Return (x, y) of the center of cell containing provided text 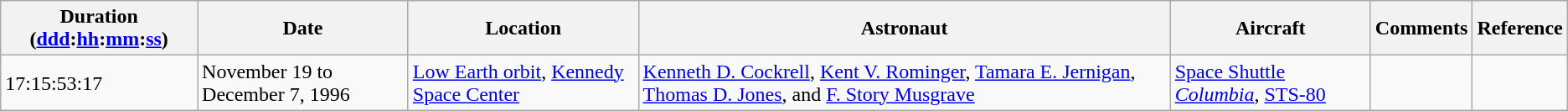
Comments (1421, 29)
Aircraft (1270, 29)
Reference (1519, 29)
Location (523, 29)
Space Shuttle Columbia, STS-80 (1270, 82)
Low Earth orbit, Kennedy Space Center (523, 82)
Date (303, 29)
17:15:53:17 (99, 82)
Kenneth D. Cockrell, Kent V. Rominger, Tamara E. Jernigan, Thomas D. Jones, and F. Story Musgrave (905, 82)
Astronaut (905, 29)
November 19 to December 7, 1996 (303, 82)
Duration (ddd:hh:mm:ss) (99, 29)
